From the cell containing the given text, extract its center point as (X, Y) coordinate. 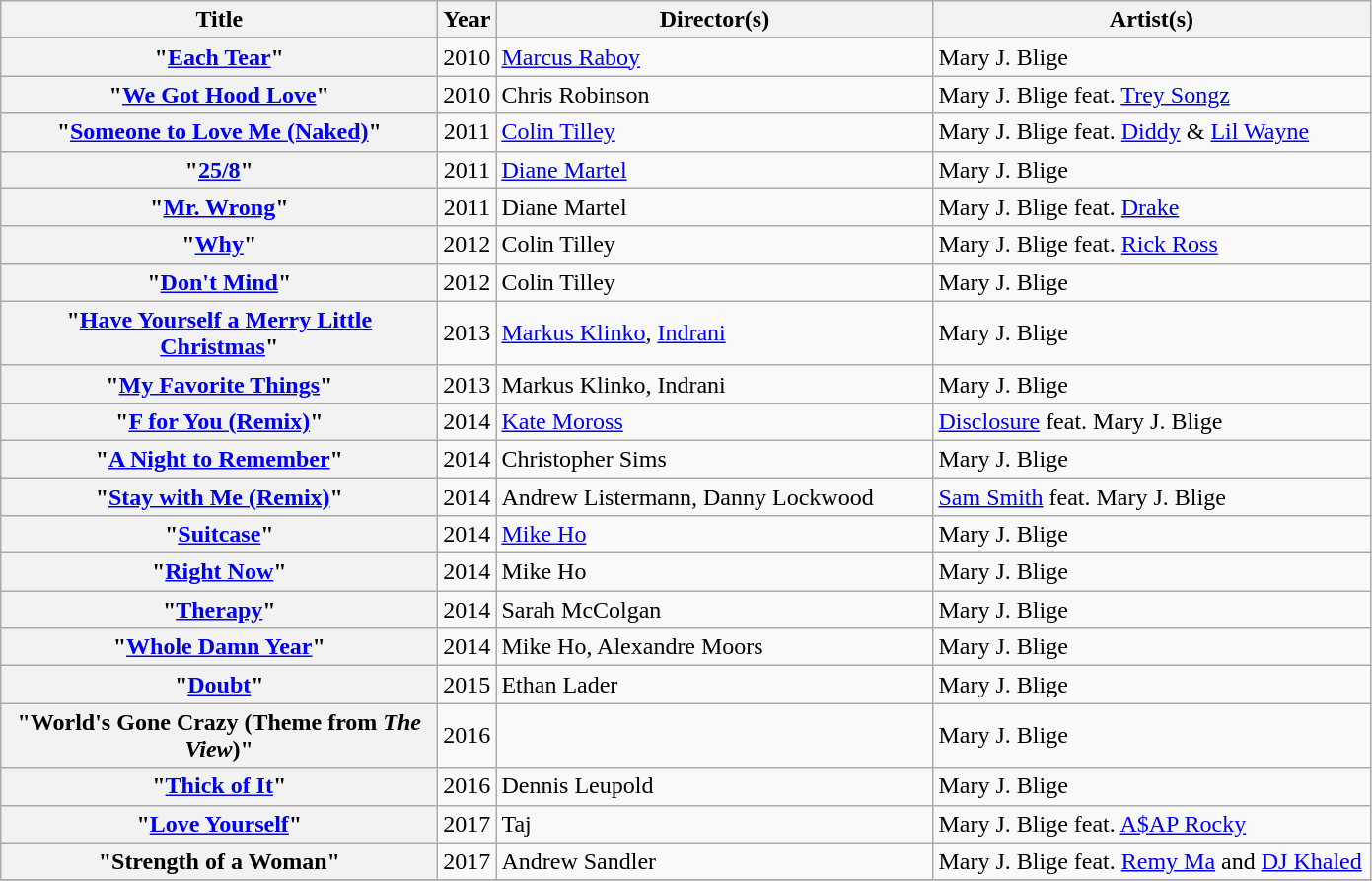
Mary J. Blige feat. A$AP Rocky (1152, 824)
Mary J. Blige feat. Trey Songz (1152, 95)
"We Got Hood Love" (219, 95)
Disclosure feat. Mary J. Blige (1152, 421)
"Therapy" (219, 610)
"Thick of It" (219, 786)
"Strength of a Woman" (219, 861)
"Each Tear" (219, 57)
"Have Yourself a Merry Little Christmas" (219, 333)
"World's Gone Crazy (Theme from The View)" (219, 736)
Andrew Listermann, Danny Lockwood (714, 496)
"Stay with Me (Remix)" (219, 496)
2015 (468, 685)
"F for You (Remix)" (219, 421)
"Why" (219, 245)
Dennis Leupold (714, 786)
Mary J. Blige feat. Diddy & Lil Wayne (1152, 132)
"My Favorite Things" (219, 384)
Sam Smith feat. Mary J. Blige (1152, 496)
Year (468, 20)
Chris Robinson (714, 95)
Kate Moross (714, 421)
Christopher Sims (714, 459)
"Doubt" (219, 685)
Marcus Raboy (714, 57)
Sarah McColgan (714, 610)
"Right Now" (219, 572)
Mary J. Blige feat. Remy Ma and DJ Khaled (1152, 861)
Mike Ho, Alexandre Moors (714, 647)
"25/8" (219, 170)
Director(s) (714, 20)
Ethan Lader (714, 685)
"A Night to Remember" (219, 459)
"Whole Damn Year" (219, 647)
Taj (714, 824)
Mary J. Blige feat. Drake (1152, 207)
"Don't Mind" (219, 282)
"Suitcase" (219, 535)
Title (219, 20)
"Mr. Wrong" (219, 207)
Andrew Sandler (714, 861)
"Love Yourself" (219, 824)
"Someone to Love Me (Naked)" (219, 132)
Artist(s) (1152, 20)
Mary J. Blige feat. Rick Ross (1152, 245)
